Scan for the cell matching the given text and deliver its [x, y] coordinate at center. 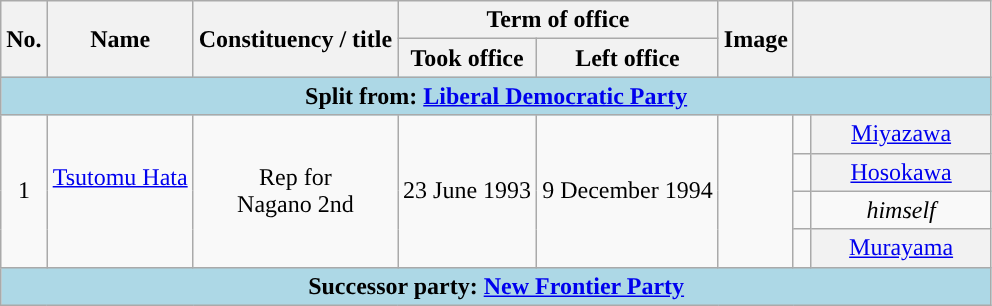
himself [902, 210]
Took office [468, 58]
Term of office [558, 20]
Murayama [902, 248]
Left office [628, 58]
23 June 1993 [468, 191]
Name [120, 39]
Successor party: New Frontier Party [496, 286]
Split from: Liberal Democratic Party [496, 96]
Miyazawa [902, 134]
9 December 1994 [628, 191]
Tsutomu Hata [120, 191]
No. [24, 39]
Constituency / title [295, 39]
Hosokawa [902, 172]
1 [24, 191]
Image [756, 39]
Rep forNagano 2nd [295, 191]
